Scan for the cell matching the given text and deliver its (x, y) coordinate at center. 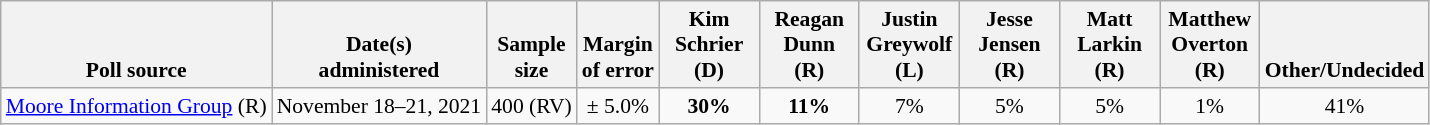
1% (1210, 106)
30% (709, 106)
Poll source (136, 44)
Samplesize (532, 44)
Other/Undecided (1345, 44)
Moore Information Group (R) (136, 106)
Date(s)administered (380, 44)
November 18–21, 2021 (380, 106)
400 (RV) (532, 106)
7% (909, 106)
MatthewOverton(R) (1210, 44)
Marginof error (618, 44)
ReaganDunn(R) (809, 44)
JustinGreywolf(L) (909, 44)
41% (1345, 106)
KimSchrier(D) (709, 44)
± 5.0% (618, 106)
MattLarkin(R) (1110, 44)
JesseJensen(R) (1009, 44)
11% (809, 106)
